Detect which cell encompasses the target text, then output its (X, Y) center coordinate. 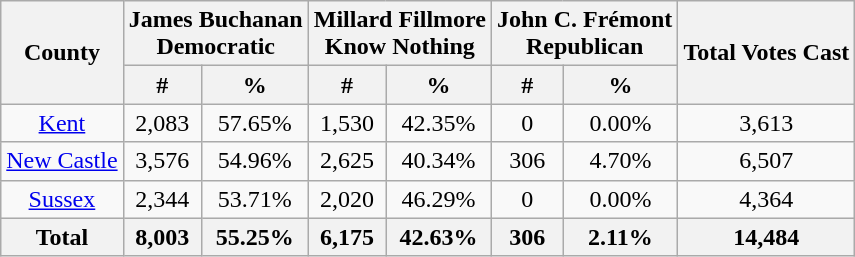
4.70% (620, 161)
42.35% (439, 123)
57.65% (254, 123)
14,484 (766, 237)
County (62, 52)
James BuchananDemocratic (216, 34)
8,003 (162, 237)
Total Votes Cast (766, 52)
6,175 (346, 237)
3,576 (162, 161)
53.71% (254, 199)
54.96% (254, 161)
1,530 (346, 123)
55.25% (254, 237)
Kent (62, 123)
John C. FrémontRepublican (584, 34)
2,020 (346, 199)
2.11% (620, 237)
Total (62, 237)
42.63% (439, 237)
3,613 (766, 123)
2,344 (162, 199)
New Castle (62, 161)
6,507 (766, 161)
4,364 (766, 199)
2,625 (346, 161)
Sussex (62, 199)
Millard FillmoreKnow Nothing (400, 34)
2,083 (162, 123)
40.34% (439, 161)
46.29% (439, 199)
